Output the (x, y) coordinate of the center of the cell containing the given text.  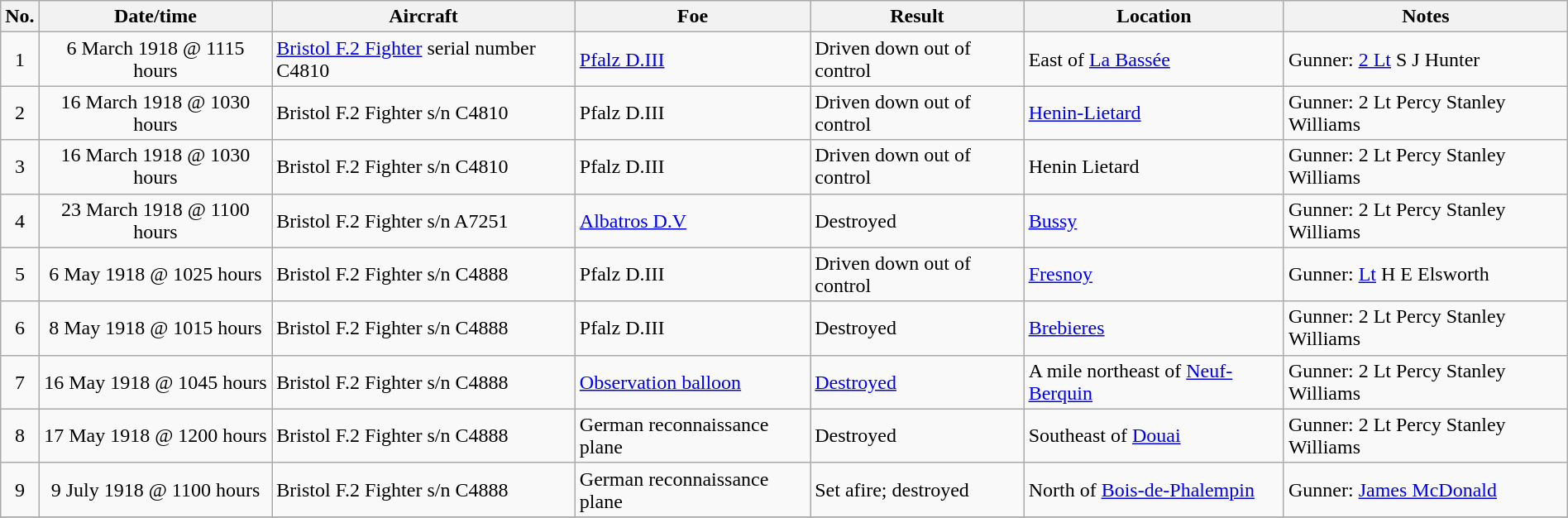
Gunner: James McDonald (1426, 490)
Result (917, 17)
9 (20, 490)
23 March 1918 @ 1100 hours (155, 220)
Henin-Lietard (1154, 113)
8 (20, 435)
Bussy (1154, 220)
16 May 1918 @ 1045 hours (155, 382)
Observation balloon (692, 382)
6 (20, 328)
No. (20, 17)
3 (20, 167)
Location (1154, 17)
Bristol F.2 Fighter serial number C4810 (423, 60)
Albatros D.V (692, 220)
Aircraft (423, 17)
North of Bois-de-Phalempin (1154, 490)
Henin Lietard (1154, 167)
Gunner: 2 Lt S J Hunter (1426, 60)
9 July 1918 @ 1100 hours (155, 490)
Bristol F.2 Fighter s/n A7251 (423, 220)
East of La Bassée (1154, 60)
8 May 1918 @ 1015 hours (155, 328)
Southeast of Douai (1154, 435)
6 March 1918 @ 1115 hours (155, 60)
5 (20, 275)
Fresnoy (1154, 275)
Gunner: Lt H E Elsworth (1426, 275)
Set afire; destroyed (917, 490)
Brebieres (1154, 328)
Date/time (155, 17)
Notes (1426, 17)
1 (20, 60)
Foe (692, 17)
A mile northeast of Neuf-Berquin (1154, 382)
7 (20, 382)
2 (20, 113)
17 May 1918 @ 1200 hours (155, 435)
6 May 1918 @ 1025 hours (155, 275)
4 (20, 220)
